Extract the (X, Y) coordinate from the center of the cell holding the provided text.  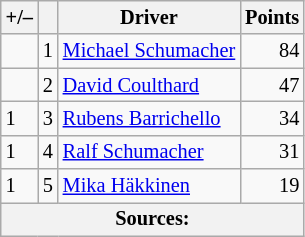
34 (272, 118)
84 (272, 51)
Ralf Schumacher (149, 152)
4 (48, 152)
19 (272, 186)
Michael Schumacher (149, 51)
Mika Häkkinen (149, 186)
+/– (20, 17)
31 (272, 152)
2 (48, 85)
Points (272, 17)
Driver (149, 17)
3 (48, 118)
47 (272, 85)
5 (48, 186)
Sources: (152, 219)
Rubens Barrichello (149, 118)
David Coulthard (149, 85)
